Find where the given text appears and provide that cell's center as (X, Y) coordinate. 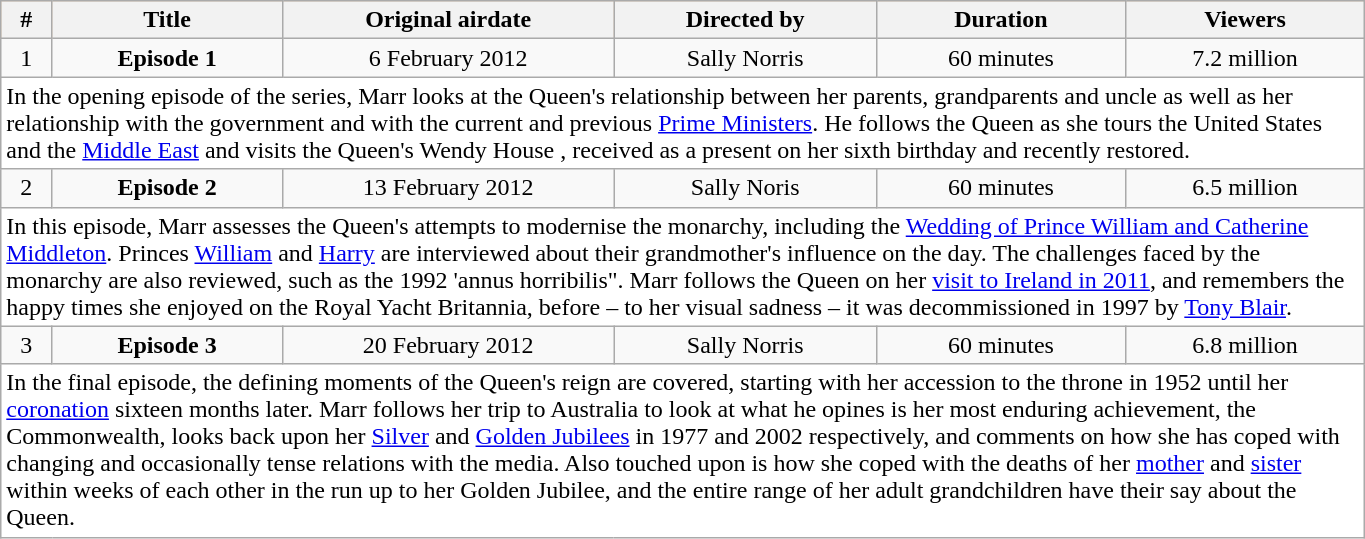
6 February 2012 (448, 58)
Episode 1 (167, 58)
Episode 3 (167, 345)
2 (26, 188)
# (26, 20)
Title (167, 20)
Episode 2 (167, 188)
6.8 million (1246, 345)
3 (26, 345)
7.2 million (1246, 58)
Viewers (1246, 20)
6.5 million (1246, 188)
Sally Noris (745, 188)
Original airdate (448, 20)
1 (26, 58)
Duration (1000, 20)
20 February 2012 (448, 345)
13 February 2012 (448, 188)
Directed by (745, 20)
